Provide the (X, Y) coordinate of the cell's center where the given text is located.  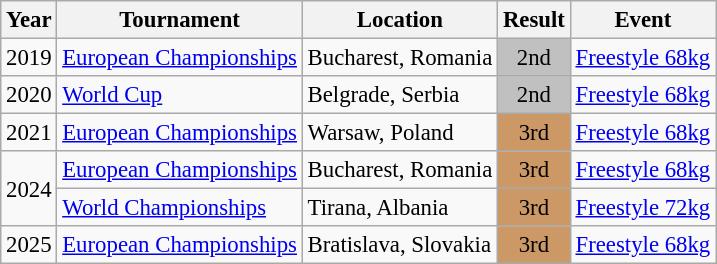
Tournament (180, 20)
Warsaw, Poland (400, 133)
Location (400, 20)
World Championships (180, 208)
2019 (29, 58)
Year (29, 20)
2021 (29, 133)
World Cup (180, 95)
Freestyle 72kg (642, 208)
Result (534, 20)
2020 (29, 95)
Belgrade, Serbia (400, 95)
Event (642, 20)
2024 (29, 188)
Tirana, Albania (400, 208)
Bratislava, Slovakia (400, 245)
2025 (29, 245)
